Search for the cell housing the specified text and yield its [x, y] center coordinate. 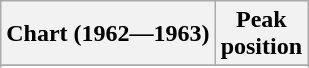
Chart (1962—1963) [108, 34]
Peakposition [261, 34]
